Capture the cell that displays the provided text and extract its [x, y] central coordinate. 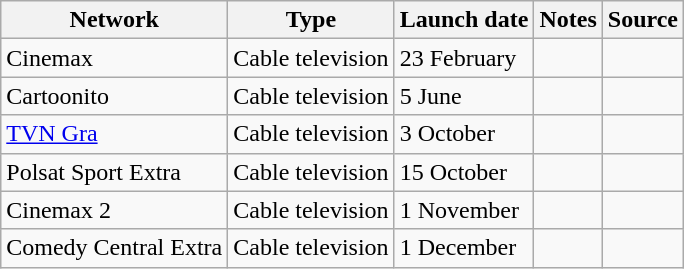
Cinemax 2 [114, 210]
1 November [464, 210]
23 February [464, 58]
5 June [464, 96]
Notes [568, 20]
Launch date [464, 20]
Polsat Sport Extra [114, 172]
Comedy Central Extra [114, 248]
Cartoonito [114, 96]
15 October [464, 172]
1 December [464, 248]
3 October [464, 134]
TVN Gra [114, 134]
Type [311, 20]
Source [642, 20]
Cinemax [114, 58]
Network [114, 20]
